Determine the (x, y) coordinate at the center of the cell enclosing the given text.  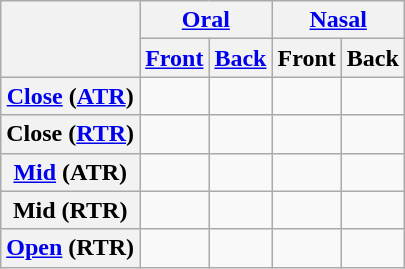
Close (RTR) (70, 134)
Oral (206, 20)
Nasal (338, 20)
Mid (ATR) (70, 172)
Close (ATR) (70, 96)
Open (RTR) (70, 248)
Mid (RTR) (70, 210)
